Detect which cell encompasses the target text, then output its [X, Y] center coordinate. 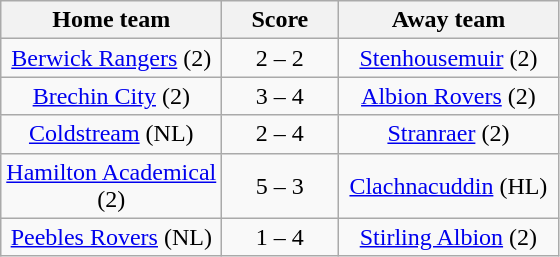
1 – 4 [280, 237]
Clachnacuddin (HL) [448, 186]
Hamilton Academical (2) [112, 186]
Stranraer (2) [448, 134]
Berwick Rangers (2) [112, 58]
Brechin City (2) [112, 96]
Peebles Rovers (NL) [112, 237]
2 – 4 [280, 134]
Away team [448, 20]
Home team [112, 20]
Albion Rovers (2) [448, 96]
Score [280, 20]
5 – 3 [280, 186]
Coldstream (NL) [112, 134]
3 – 4 [280, 96]
2 – 2 [280, 58]
Stirling Albion (2) [448, 237]
Stenhousemuir (2) [448, 58]
